Provide the [X, Y] coordinate of the cell's center where the given text is located.  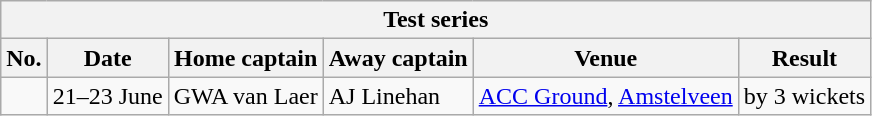
Result [804, 58]
Test series [436, 20]
21–23 June [108, 96]
ACC Ground, Amstelveen [606, 96]
Away captain [398, 58]
No. [24, 58]
Venue [606, 58]
Date [108, 58]
by 3 wickets [804, 96]
GWA van Laer [246, 96]
Home captain [246, 58]
AJ Linehan [398, 96]
